Scan for the cell matching the given text and deliver its (x, y) coordinate at center. 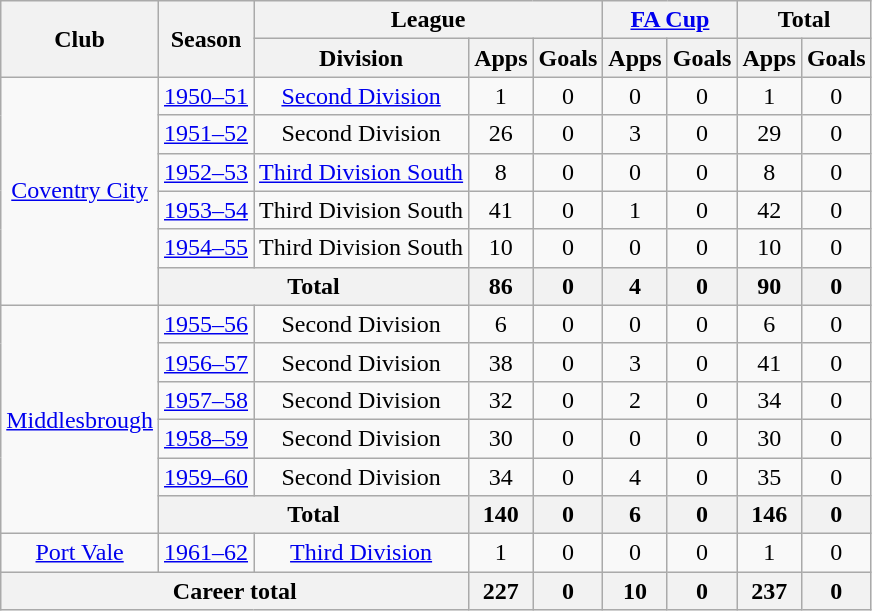
1954–55 (206, 248)
1955–56 (206, 324)
Coventry City (80, 191)
League (428, 20)
Middlesbrough (80, 419)
42 (769, 210)
Career total (235, 591)
90 (769, 286)
1952–53 (206, 172)
1953–54 (206, 210)
1958–59 (206, 438)
1950–51 (206, 96)
1959–60 (206, 477)
Third Division (362, 553)
1961–62 (206, 553)
32 (501, 400)
1951–52 (206, 134)
146 (769, 515)
38 (501, 362)
29 (769, 134)
Port Vale (80, 553)
35 (769, 477)
1956–57 (206, 362)
2 (635, 400)
86 (501, 286)
237 (769, 591)
FA Cup (670, 20)
26 (501, 134)
227 (501, 591)
1957–58 (206, 400)
140 (501, 515)
Season (206, 39)
Division (362, 58)
Club (80, 39)
